Extract the [x, y] coordinate from the center of the cell holding the provided text.  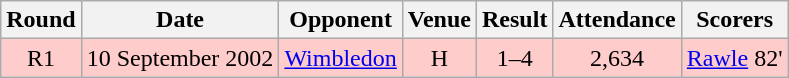
H [439, 58]
Date [180, 20]
Wimbledon [340, 58]
Scorers [734, 20]
Opponent [340, 20]
Round [41, 20]
2,634 [617, 58]
1–4 [515, 58]
Venue [439, 20]
10 September 2002 [180, 58]
R1 [41, 58]
Attendance [617, 20]
Rawle 82' [734, 58]
Result [515, 20]
